Scan for the cell matching the given text and deliver its (x, y) coordinate at center. 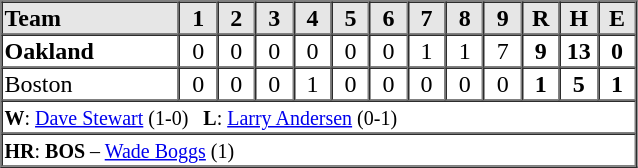
Boston (91, 84)
HR: BOS – Wade Boggs (1) (319, 150)
2 (236, 18)
Oakland (91, 50)
13 (579, 50)
Team (91, 18)
4 (312, 18)
E (617, 18)
8 (465, 18)
H (579, 18)
R (541, 18)
3 (274, 18)
W: Dave Stewart (1-0) L: Larry Andersen (0-1) (319, 116)
6 (388, 18)
